Capture the cell that displays the provided text and extract its (X, Y) central coordinate. 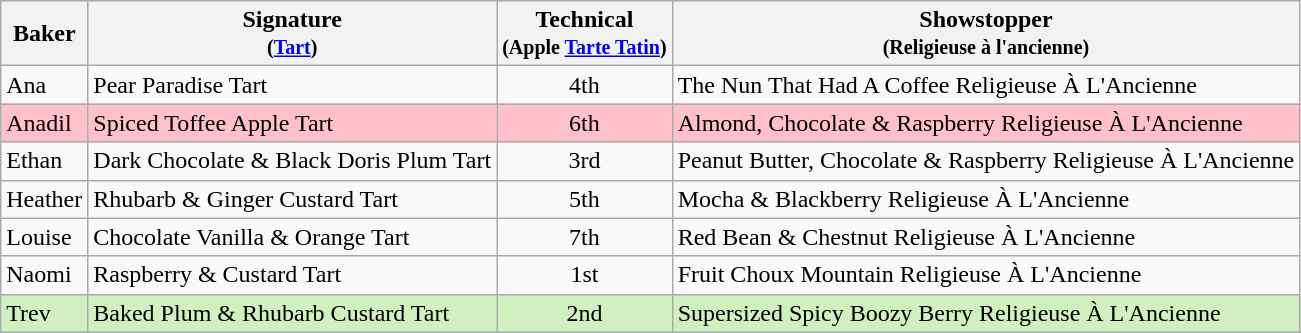
Heather (44, 199)
Peanut Butter, Chocolate & Raspberry Religieuse À L'Ancienne (986, 161)
2nd (585, 313)
4th (585, 85)
1st (585, 275)
Raspberry & Custard Tart (292, 275)
Ana (44, 85)
Almond, Chocolate & Raspberry Religieuse À L'Ancienne (986, 123)
Mocha & Blackberry Religieuse À L'Ancienne (986, 199)
Technical(Apple Tarte Tatin) (585, 34)
5th (585, 199)
Ethan (44, 161)
3rd (585, 161)
Spiced Toffee Apple Tart (292, 123)
Rhubarb & Ginger Custard Tart (292, 199)
Baked Plum & Rhubarb Custard Tart (292, 313)
Showstopper(Religieuse à l'ancienne) (986, 34)
Signature(Tart) (292, 34)
Red Bean & Chestnut Religieuse À L'Ancienne (986, 237)
Trev (44, 313)
Naomi (44, 275)
Fruit Choux Mountain Religieuse À L'Ancienne (986, 275)
6th (585, 123)
Baker (44, 34)
Louise (44, 237)
Anadil (44, 123)
Supersized Spicy Boozy Berry Religieuse À L'Ancienne (986, 313)
Dark Chocolate & Black Doris Plum Tart (292, 161)
Chocolate Vanilla & Orange Tart (292, 237)
Pear Paradise Tart (292, 85)
The Nun That Had A Coffee Religieuse À L'Ancienne (986, 85)
7th (585, 237)
